Identify which cell holds the provided text, then report its [x, y] central coordinate. 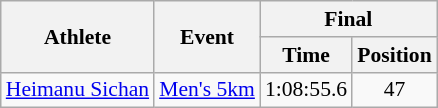
Time [306, 55]
Position [394, 55]
Final [348, 19]
Athlete [78, 36]
1:08:55.6 [306, 90]
Event [207, 36]
Heimanu Sichan [78, 90]
Men's 5km [207, 90]
47 [394, 90]
